Output the [X, Y] coordinate of the center of the cell containing the given text.  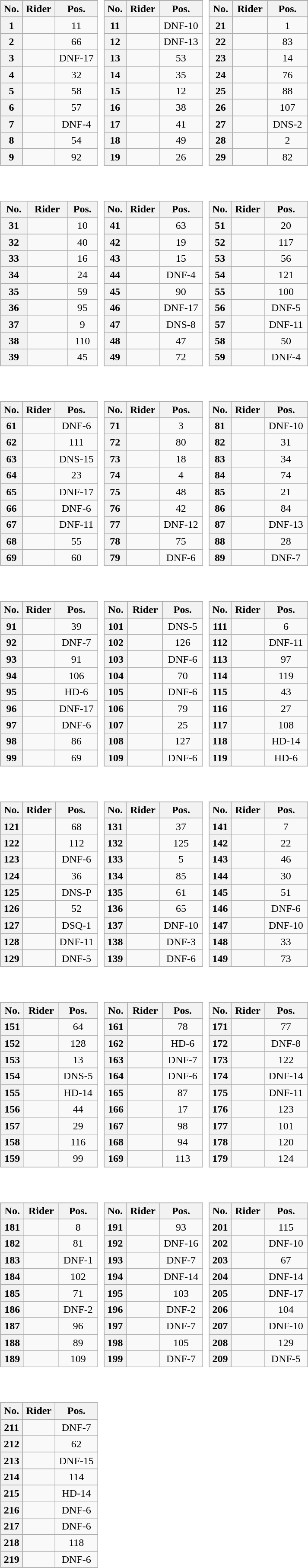
90 [181, 292]
204 [220, 1276]
175 [220, 1093]
215 [11, 1493]
172 [220, 1043]
188 [12, 1342]
216 [11, 1510]
207 [220, 1326]
166 [116, 1109]
158 [12, 1142]
132 [115, 843]
40 [83, 242]
182 [12, 1244]
153 [12, 1060]
No. Rider Pos. 191 93 192 DNF-16 193 DNF-7 194 DNF-14 195 103 196 DNF-2 197 DNF-7 198 105 199 DNF-7 [155, 1279]
145 [220, 892]
156 [12, 1109]
177 [220, 1125]
DNS-15 [76, 459]
141 [220, 827]
DNS-8 [181, 324]
100 [286, 292]
205 [220, 1293]
120 [286, 1142]
135 [115, 892]
167 [116, 1125]
20 [286, 225]
50 [286, 341]
168 [116, 1142]
148 [220, 942]
164 [116, 1076]
144 [220, 876]
131 [115, 827]
DNS-2 [288, 124]
147 [220, 925]
184 [12, 1276]
155 [12, 1093]
181 [12, 1227]
202 [220, 1244]
218 [11, 1543]
217 [11, 1526]
187 [12, 1326]
161 [116, 1027]
No. Rider Pos. 131 37 132 125 133 5 134 85 135 61 136 65 137 DNF-10 138 DNF-3 139 DNF-6 [155, 878]
165 [116, 1093]
199 [115, 1359]
212 [11, 1444]
152 [12, 1043]
198 [115, 1342]
80 [181, 443]
30 [286, 876]
206 [220, 1309]
159 [12, 1158]
171 [220, 1027]
174 [220, 1076]
DNF-16 [181, 1244]
194 [115, 1276]
189 [12, 1359]
DNF-15 [77, 1460]
146 [220, 909]
138 [115, 942]
136 [115, 909]
209 [220, 1359]
133 [115, 859]
193 [115, 1260]
186 [12, 1309]
211 [11, 1427]
214 [11, 1477]
219 [11, 1559]
183 [12, 1260]
DNF-8 [286, 1043]
201 [220, 1227]
173 [220, 1060]
DNS-P [76, 892]
163 [116, 1060]
197 [115, 1326]
60 [76, 558]
No. Rider Pos. 71 3 72 80 73 18 74 4 75 48 76 42 77 DNF-12 78 75 79 DNF-6 [155, 478]
178 [220, 1142]
151 [12, 1027]
162 [116, 1043]
154 [12, 1076]
176 [220, 1109]
134 [115, 876]
143 [220, 859]
192 [115, 1244]
137 [115, 925]
191 [115, 1227]
169 [116, 1158]
DSQ-1 [76, 925]
195 [115, 1293]
No. Rider Pos. 101 DNS-5 102 126 103 DNF-6 104 70 105 DNF-6 106 79 107 25 108 127 109 DNF-6 [155, 678]
185 [12, 1293]
157 [12, 1125]
No. Rider Pos. 41 63 42 19 43 15 44 DNF-4 45 90 46 DNF-17 47 DNS-8 48 47 49 72 [155, 277]
110 [83, 341]
149 [220, 958]
208 [220, 1342]
213 [11, 1460]
179 [220, 1158]
DNF-1 [78, 1260]
10 [83, 225]
203 [220, 1260]
No. Rider Pos. 161 78 162 HD-6 163 DNF-7 164 DNF-6 165 87 166 17 167 98 168 94 169 113 [155, 1079]
70 [183, 676]
139 [115, 958]
DNF-3 [181, 942]
DNF-12 [181, 525]
142 [220, 843]
196 [115, 1309]
